Return the [X, Y] coordinate for the center point of the cell that contains the specified text.  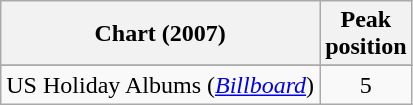
Peakposition [366, 34]
Chart (2007) [160, 34]
5 [366, 85]
US Holiday Albums (Billboard) [160, 85]
